Return the [x, y] coordinate for the center point of the cell that contains the specified text.  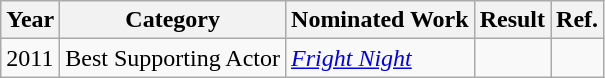
Fright Night [380, 58]
2011 [30, 58]
Best Supporting Actor [173, 58]
Category [173, 20]
Result [512, 20]
Nominated Work [380, 20]
Year [30, 20]
Ref. [578, 20]
